From the cell containing the given text, extract its center point as (X, Y) coordinate. 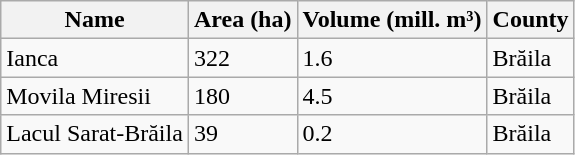
180 (242, 96)
County (530, 20)
Movila Miresii (95, 96)
Ianca (95, 58)
322 (242, 58)
Name (95, 20)
39 (242, 134)
Lacul Sarat-Brăila (95, 134)
4.5 (392, 96)
Area (ha) (242, 20)
Volume (mill. m³) (392, 20)
0.2 (392, 134)
1.6 (392, 58)
